Pinpoint the cell where the given text exists, returning its [x, y] midpoint coordinate. 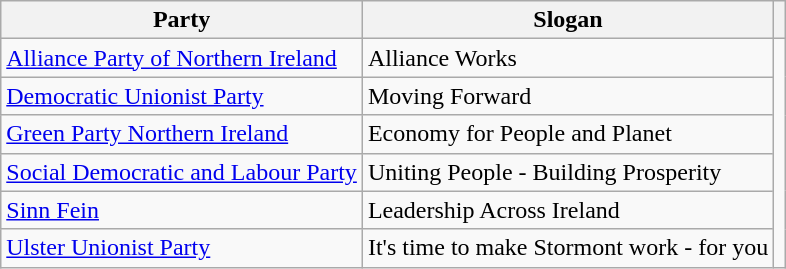
Sinn Fein [182, 210]
Green Party Northern Ireland [182, 134]
Leadership Across Ireland [568, 210]
Alliance Works [568, 58]
Democratic Unionist Party [182, 96]
Alliance Party of Northern Ireland [182, 58]
Ulster Unionist Party [182, 248]
It's time to make Stormont work - for you [568, 248]
Uniting People - Building Prosperity [568, 172]
Slogan [568, 20]
Moving Forward [568, 96]
Party [182, 20]
Social Democratic and Labour Party [182, 172]
Economy for People and Planet [568, 134]
